From the cell containing the given text, extract its center point as (X, Y) coordinate. 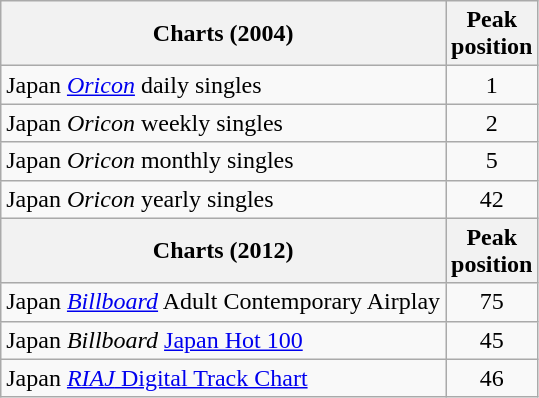
Japan Oricon weekly singles (224, 123)
2 (492, 123)
Charts (2012) (224, 250)
46 (492, 378)
42 (492, 199)
5 (492, 161)
1 (492, 85)
Japan RIAJ Digital Track Chart (224, 378)
Japan Oricon daily singles (224, 85)
Japan Oricon monthly singles (224, 161)
Japan Billboard Japan Hot 100 (224, 340)
Japan Oricon yearly singles (224, 199)
Japan Billboard Adult Contemporary Airplay (224, 302)
75 (492, 302)
45 (492, 340)
Charts (2004) (224, 34)
